Provide the [X, Y] coordinate of the cell's center where the given text is located.  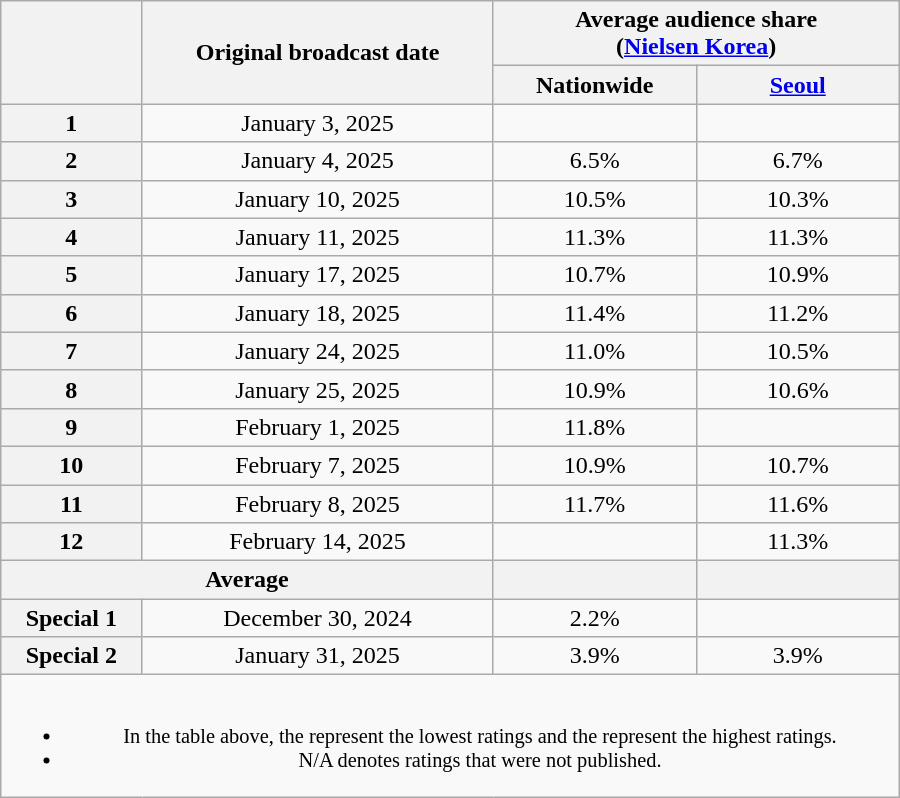
January 10, 2025 [318, 199]
February 8, 2025 [318, 503]
December 30, 2024 [318, 618]
10 [72, 465]
In the table above, the represent the lowest ratings and the represent the highest ratings.N/A denotes ratings that were not published. [450, 736]
11.7% [594, 503]
Average [247, 580]
2 [72, 161]
January 11, 2025 [318, 237]
Seoul [798, 85]
5 [72, 275]
9 [72, 427]
Special 2 [72, 656]
11.8% [594, 427]
10.3% [798, 199]
January 31, 2025 [318, 656]
Nationwide [594, 85]
8 [72, 389]
11.0% [594, 351]
Special 1 [72, 618]
2.2% [594, 618]
11.6% [798, 503]
January 4, 2025 [318, 161]
January 24, 2025 [318, 351]
7 [72, 351]
3 [72, 199]
11.2% [798, 313]
January 18, 2025 [318, 313]
4 [72, 237]
11 [72, 503]
January 3, 2025 [318, 123]
6 [72, 313]
February 1, 2025 [318, 427]
6.7% [798, 161]
6.5% [594, 161]
Average audience share(Nielsen Korea) [696, 34]
February 7, 2025 [318, 465]
12 [72, 542]
11.4% [594, 313]
January 17, 2025 [318, 275]
1 [72, 123]
Original broadcast date [318, 52]
January 25, 2025 [318, 389]
10.6% [798, 389]
February 14, 2025 [318, 542]
